Return the (x, y) coordinate for the center point of the cell that contains the specified text.  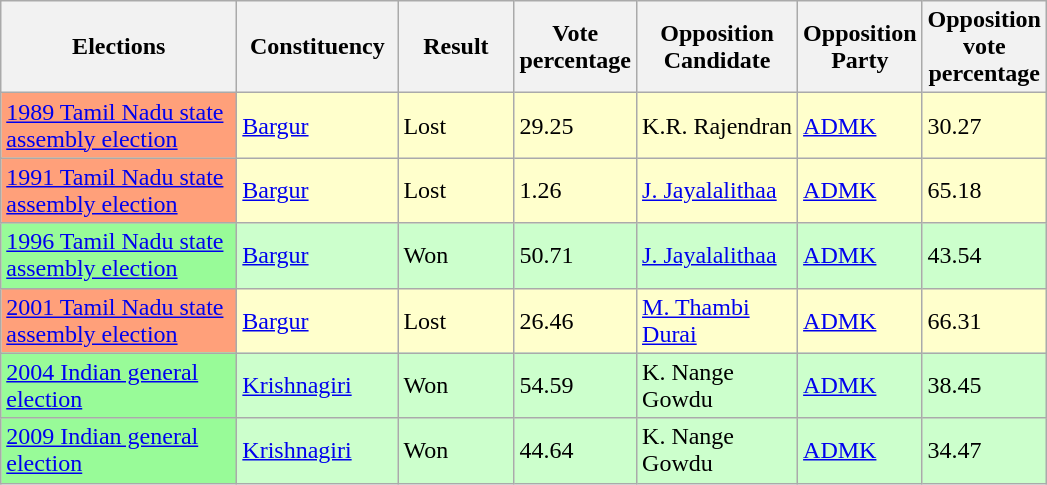
Vote percentage (576, 47)
65.18 (984, 190)
54.59 (576, 386)
1989 Tamil Nadu state assembly election (119, 126)
43.54 (984, 256)
K.R. Rajendran (718, 126)
2001 Tamil Nadu state assembly election (119, 320)
34.47 (984, 450)
26.46 (576, 320)
M. Thambi Durai (718, 320)
38.45 (984, 386)
Result (456, 47)
Elections (119, 47)
50.71 (576, 256)
30.27 (984, 126)
44.64 (576, 450)
Opposition vote percentage (984, 47)
Constituency (318, 47)
1.26 (576, 190)
2009 Indian general election (119, 450)
1991 Tamil Nadu state assembly election (119, 190)
2004 Indian general election (119, 386)
29.25 (576, 126)
Opposition Party (860, 47)
1996 Tamil Nadu state assembly election (119, 256)
Opposition Candidate (718, 47)
66.31 (984, 320)
